Detect which cell encompasses the target text, then output its (X, Y) center coordinate. 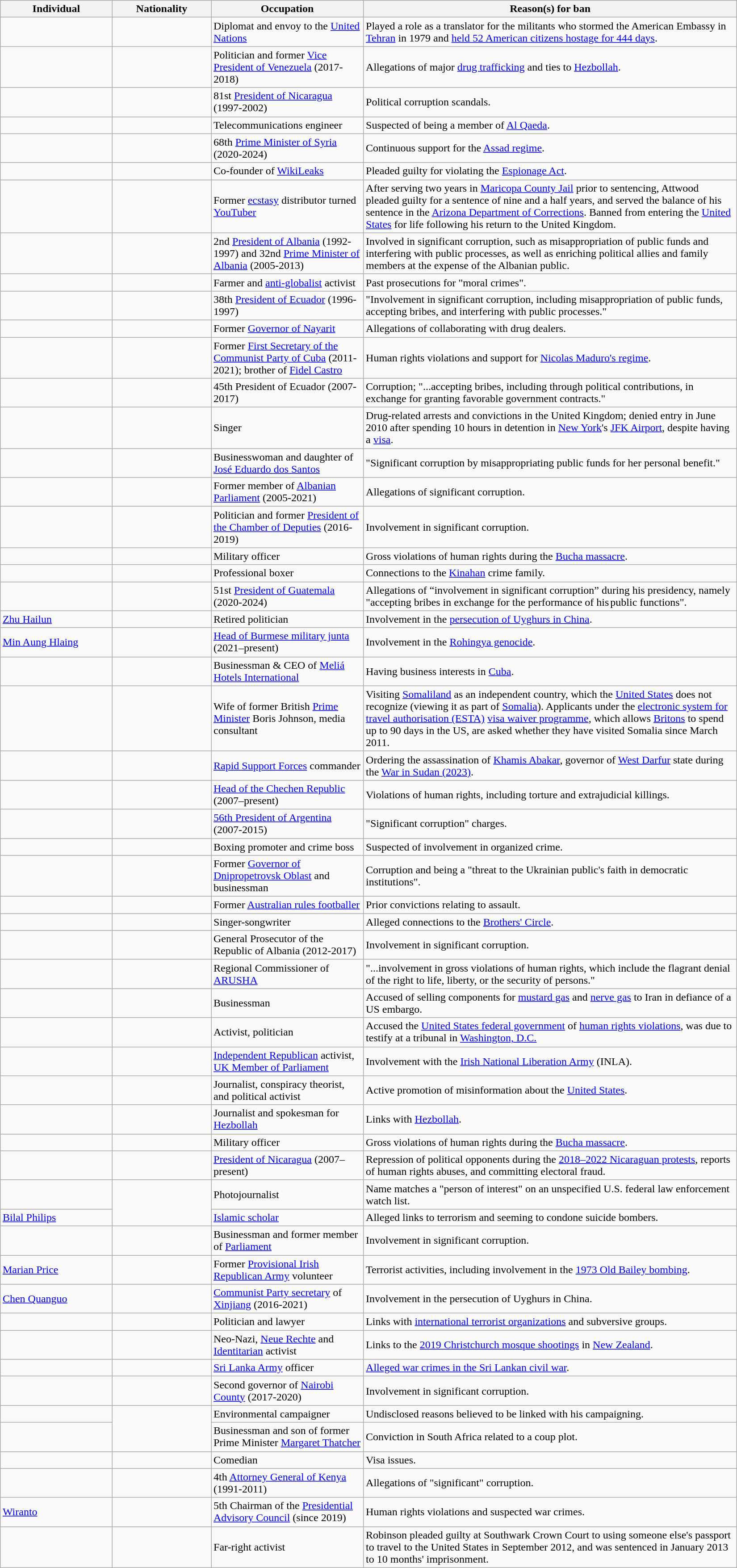
Businessman & CEO of Meliá Hotels International (287, 671)
Past prosecutions for "moral crimes". (550, 282)
Communist Party secretary of Xinjiang (2016-2021) (287, 1299)
51st President of Guatemala (2020-2024) (287, 596)
Regional Commissioner of ARUSHA (287, 974)
Neo-Nazi, Neue Rechte and Identitarian activist (287, 1345)
4th Attorney General of Kenya (1991-2011) (287, 1483)
Businessman and former member of Parliament (287, 1240)
Suspected of being a member of Al Qaeda. (550, 125)
Prior convictions relating to assault. (550, 905)
Businessman and son of former Prime Minister Margaret Thatcher (287, 1437)
Activist, politician (287, 1032)
"...involvement in gross violations of human rights, which include the flagrant denial of the right to life, liberty, or the security of persons." (550, 974)
Terrorist activities, including involvement in the 1973 Old Bailey bombing. (550, 1270)
Occupation (287, 9)
Political corruption scandals. (550, 102)
Allegations of "significant" corruption. (550, 1483)
Diplomat and envoy to the United Nations (287, 32)
5th Chairman of the Presidential Advisory Council (since 2019) (287, 1512)
Min Aung Hlaing (56, 642)
Environmental campaigner (287, 1414)
Ordering the assassination of Khamis Abakar, governor of West Darfur state during the War in Sudan (2023). (550, 766)
Suspected of involvement in organized crime. (550, 847)
Reason(s) for ban (550, 9)
Journalist, conspiracy theorist, and political activist (287, 1090)
Human rights violations and support for Nicolas Maduro's regime. (550, 357)
Allegations of collaborating with drug dealers. (550, 328)
Allegations of major drug trafficking and ties to Hezbollah. (550, 67)
Farmer and anti-globalist activist (287, 282)
Wiranto (56, 1512)
Politician and lawyer (287, 1322)
Nationality (162, 9)
Links with Hezbollah. (550, 1119)
Corruption; "...accepting bribes, including through political contributions, in exchange for granting favorable government contracts." (550, 393)
Sri Lanka Army officer (287, 1368)
Former Provisional Irish Republican Army volunteer (287, 1270)
"Significant corruption by misappropriating public funds for her personal benefit." (550, 463)
Politician and former President of the Chamber of Deputies (2016-2019) (287, 527)
Allegations of significant corruption. (550, 492)
Singer (287, 428)
General Prosecutor of the Republic of Albania (2012-2017) (287, 945)
56th President of Argentina (2007-2015) (287, 824)
Former Governor of Dnipropetrovsk Oblast and businessman (287, 876)
"Significant corruption" charges. (550, 824)
Head of the Chechen Republic (2007–present) (287, 794)
38th President of Ecuador (1996-1997) (287, 306)
68th Prime Minister of Syria (2020-2024) (287, 148)
Alleged links to terrorism and seeming to condone suicide bombers. (550, 1217)
Politician and former Vice President of Venezuela (2017-2018) (287, 67)
Singer-songwriter (287, 922)
Businessman (287, 1003)
Individual (56, 9)
Alleged war crimes in the Sri Lankan civil war. (550, 1368)
Second governor of Nairobi County (2017-2020) (287, 1391)
Corruption and being a "threat to the Ukrainian public's faith in democratic institutions". (550, 876)
Active promotion of misinformation about the United States. (550, 1090)
Name matches a "person of interest" on an unspecified U.S. federal law enforcement watch list. (550, 1195)
Far-right activist (287, 1547)
Journalist and spokesman for Hezbollah (287, 1119)
Former ecstasy distributor turned YouTuber (287, 206)
Pleaded guilty for violating the Espionage Act. (550, 171)
2nd President of Albania (1992-1997) and 32nd Prime Minister of Albania (2005-2013) (287, 253)
Involvement with the Irish National Liberation Army (INLA). (550, 1061)
Co-founder of WikiLeaks (287, 171)
Accused the United States federal government of human rights violations, was due to testify at a tribunal in Washington, D.C. (550, 1032)
President of Nicaragua (2007–present) (287, 1165)
Comedian (287, 1460)
Alleged connections to the Brothers' Circle. (550, 922)
"Involvement in significant corruption, including misappropriation of public funds, accepting bribes, and interfering with public processes." (550, 306)
Chen Quanguo (56, 1299)
Photojournalist (287, 1195)
Former Governor of Nayarit (287, 328)
45th President of Ecuador (2007-2017) (287, 393)
Former First Secretary of the Communist Party of Cuba (2011-2021); brother of Fidel Castro (287, 357)
Telecommunications engineer (287, 125)
Connections to the Kinahan crime family. (550, 573)
Wife of former British Prime Minister Boris Johnson, media consultant (287, 718)
Retired politician (287, 619)
Involvement in the Rohingya genocide. (550, 642)
Violations of human rights, including torture and extrajudicial killings. (550, 794)
Professional boxer (287, 573)
81st President of Nicaragua (1997-2002) (287, 102)
Former member of Albanian Parliament (2005-2021) (287, 492)
Former Australian rules footballer (287, 905)
Repression of political opponents during the 2018–2022 Nicaraguan protests, reports of human rights abuses, and committing electoral fraud. (550, 1165)
Bilal Philips (56, 1217)
Head of Burmese military junta (2021–present) (287, 642)
Businesswoman and daughter of José Eduardo dos Santos (287, 463)
Links with international terrorist organizations and subversive groups. (550, 1322)
Undisclosed reasons believed to be linked with his campaigning. (550, 1414)
Human rights violations and suspected war crimes. (550, 1512)
Visa issues. (550, 1460)
Conviction in South Africa related to a coup plot. (550, 1437)
Boxing promoter and crime boss (287, 847)
Zhu Hailun (56, 619)
Islamic scholar (287, 1217)
Continuous support for the Assad regime. (550, 148)
Links to the 2019 Christchurch mosque shootings in New Zealand. (550, 1345)
Accused of selling components for mustard gas and nerve gas to Iran in defiance of a US embargo. (550, 1003)
Rapid Support Forces commander (287, 766)
Marian Price (56, 1270)
Having business interests in Cuba. (550, 671)
Independent Republican activist, UK Member of Parliament (287, 1061)
